Provide the (x, y) coordinate of the cell's center where the given text is located.  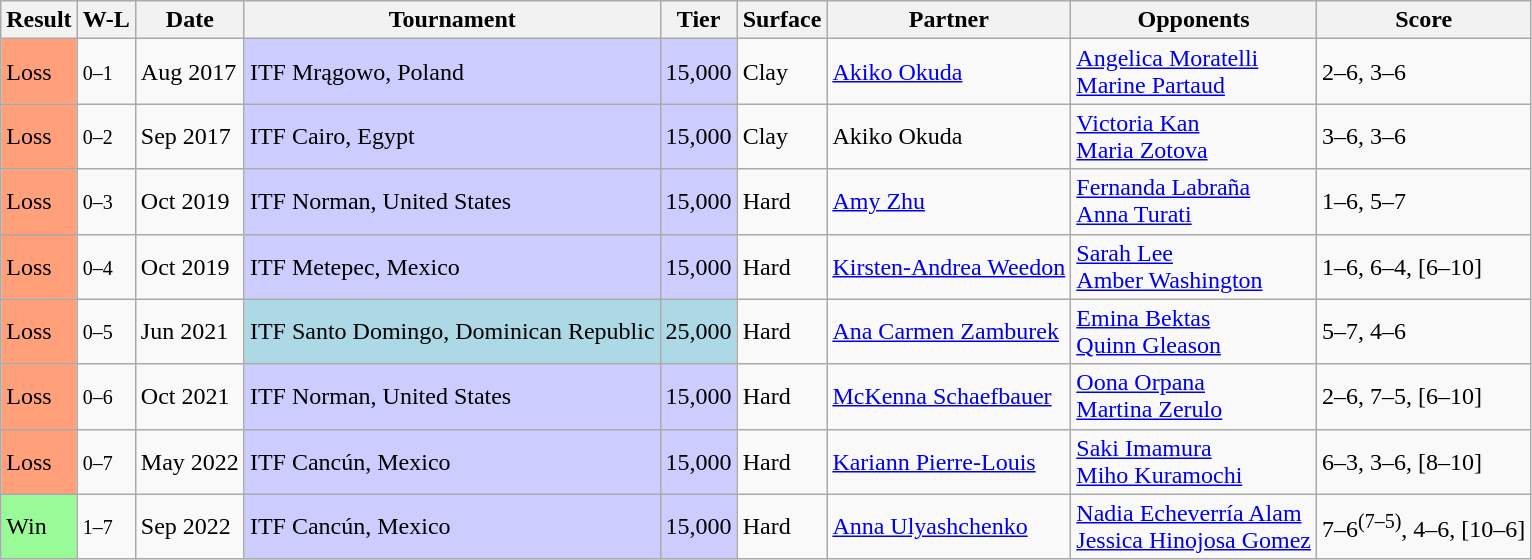
Ana Carmen Zamburek (949, 332)
Victoria Kan Maria Zotova (1194, 136)
Sep 2017 (190, 136)
Aug 2017 (190, 72)
2–6, 3–6 (1423, 72)
1–6, 6–4, [6–10] (1423, 266)
Jun 2021 (190, 332)
Opponents (1194, 20)
1–7 (106, 526)
Tournament (452, 20)
Nadia Echeverría Alam Jessica Hinojosa Gomez (1194, 526)
Sep 2022 (190, 526)
25,000 (698, 332)
Oct 2021 (190, 396)
2–6, 7–5, [6–10] (1423, 396)
5–7, 4–6 (1423, 332)
Saki Imamura Miho Kuramochi (1194, 462)
0–7 (106, 462)
ITF Metepec, Mexico (452, 266)
ITF Cairo, Egypt (452, 136)
0–4 (106, 266)
Win (39, 526)
W-L (106, 20)
Amy Zhu (949, 202)
Tier (698, 20)
Anna Ulyashchenko (949, 526)
1–6, 5–7 (1423, 202)
May 2022 (190, 462)
Emina Bektas Quinn Gleason (1194, 332)
Score (1423, 20)
McKenna Schaefbauer (949, 396)
Result (39, 20)
Surface (782, 20)
Angelica Moratelli Marine Partaud (1194, 72)
7–6(7–5), 4–6, [10–6] (1423, 526)
0–5 (106, 332)
ITF Mrągowo, Poland (452, 72)
6–3, 3–6, [8–10] (1423, 462)
Partner (949, 20)
ITF Santo Domingo, Dominican Republic (452, 332)
Fernanda Labraña Anna Turati (1194, 202)
Kariann Pierre-Louis (949, 462)
0–6 (106, 396)
0–3 (106, 202)
Kirsten-Andrea Weedon (949, 266)
0–1 (106, 72)
0–2 (106, 136)
Oona Orpana Martina Zerulo (1194, 396)
Sarah Lee Amber Washington (1194, 266)
3–6, 3–6 (1423, 136)
Date (190, 20)
